Scan for the cell matching the given text and deliver its [X, Y] coordinate at center. 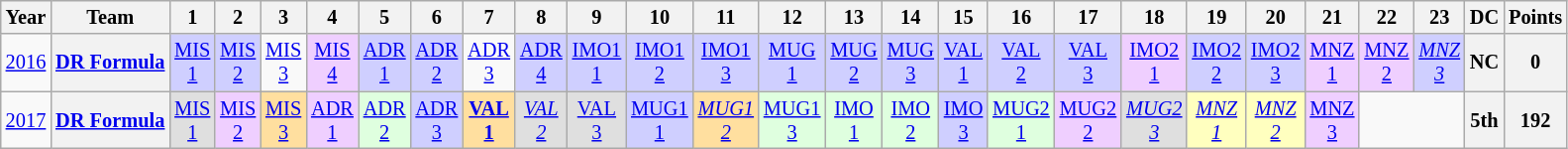
MUG23 [1154, 120]
IMO1 [854, 120]
IMO23 [1276, 63]
ADR4 [541, 63]
22 [1387, 17]
1 [192, 17]
Points [1535, 17]
NC [1484, 63]
12 [792, 17]
16 [1020, 17]
192 [1535, 120]
IMO3 [963, 120]
MIS4 [333, 63]
IMO2 [911, 120]
15 [963, 17]
9 [597, 17]
Team [110, 17]
2017 [26, 120]
MUG11 [660, 120]
MUG22 [1088, 120]
8 [541, 17]
2 [238, 17]
13 [854, 17]
MUG12 [726, 120]
19 [1216, 17]
IMO11 [597, 63]
DC [1484, 17]
7 [489, 17]
14 [911, 17]
17 [1088, 17]
MUG2 [854, 63]
MUG3 [911, 63]
MUG13 [792, 120]
20 [1276, 17]
MUG21 [1020, 120]
6 [438, 17]
IMO12 [660, 63]
11 [726, 17]
2016 [26, 63]
3 [283, 17]
Year [26, 17]
10 [660, 17]
18 [1154, 17]
IMO22 [1216, 63]
0 [1535, 63]
IMO13 [726, 63]
4 [333, 17]
5 [384, 17]
5th [1484, 120]
IMO21 [1154, 63]
21 [1331, 17]
23 [1439, 17]
MUG1 [792, 63]
